Output the (X, Y) coordinate of the center of the cell containing the given text.  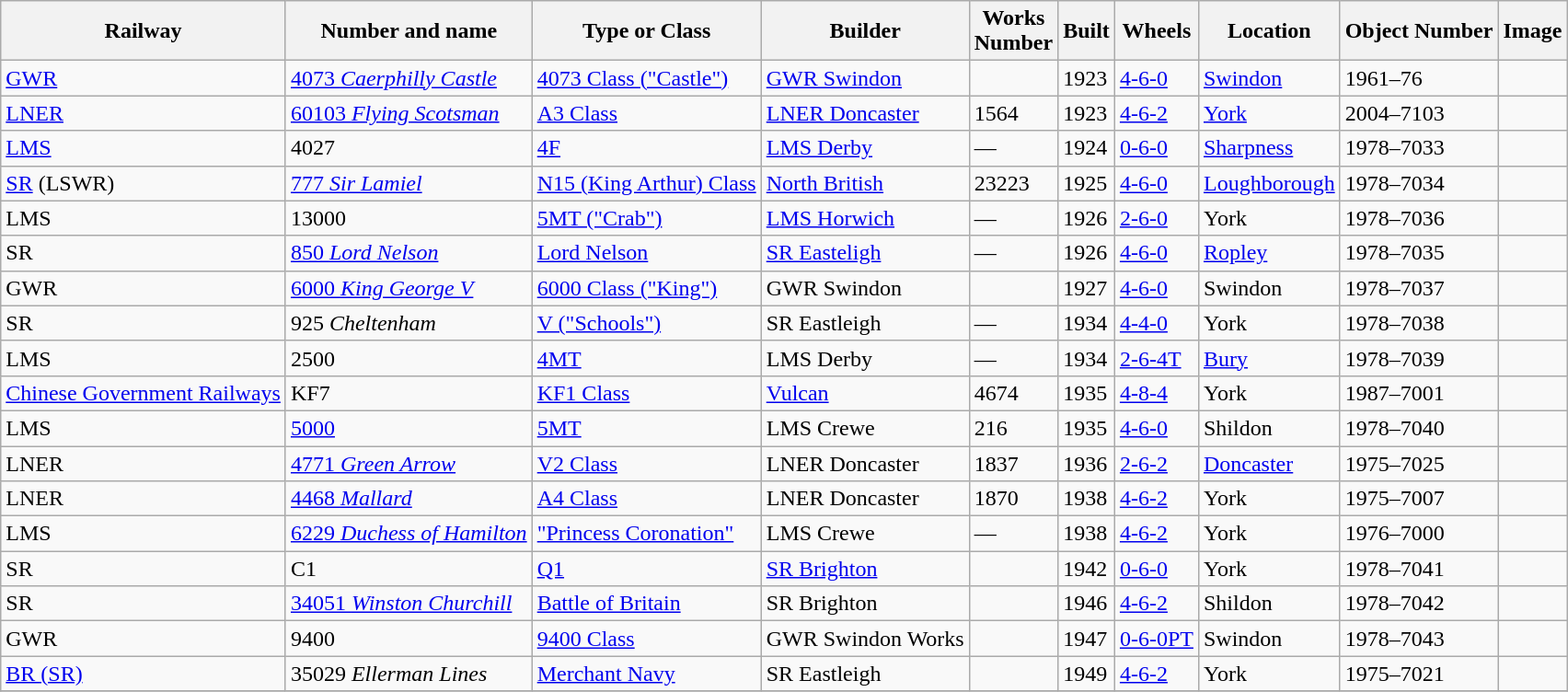
1978–7039 (1419, 358)
KF1 Class (646, 393)
Chinese Government Railways (144, 393)
1978–7040 (1419, 428)
Merchant Navy (646, 674)
1936 (1087, 463)
"Princess Coronation" (646, 534)
23223 (1013, 183)
35029 Ellerman Lines (409, 674)
9400 (409, 639)
N15 (King Arthur) Class (646, 183)
Doncaster (1269, 463)
850 Lord Nelson (409, 253)
1978–7037 (1419, 288)
WorksNumber (1013, 31)
4771 Green Arrow (409, 463)
2-6-4T (1156, 358)
1949 (1087, 674)
6000 King George V (409, 288)
2500 (409, 358)
1924 (1087, 148)
Image (1533, 31)
4674 (1013, 393)
4-4-0 (1156, 323)
Battle of Britain (646, 604)
6000 Class ("King") (646, 288)
Built (1087, 31)
1837 (1013, 463)
0-6-0PT (1156, 639)
216 (1013, 428)
1978–7033 (1419, 148)
V ("Schools") (646, 323)
4F (646, 148)
1961–76 (1419, 78)
1942 (1087, 569)
KF7 (409, 393)
2004–7103 (1419, 113)
777 Sir Lamiel (409, 183)
LMS Horwich (865, 218)
13000 (409, 218)
5000 (409, 428)
1870 (1013, 499)
Loughborough (1269, 183)
Number and name (409, 31)
4468 Mallard (409, 499)
4-8-4 (1156, 393)
BR (SR) (144, 674)
1978–7043 (1419, 639)
GWR Swindon Works (865, 639)
1978–7034 (1419, 183)
1564 (1013, 113)
A3 Class (646, 113)
925 Cheltenham (409, 323)
1927 (1087, 288)
C1 (409, 569)
1975–7025 (1419, 463)
1976–7000 (1419, 534)
1947 (1087, 639)
1975–7021 (1419, 674)
1978–7036 (1419, 218)
4073 Class ("Castle") (646, 78)
9400 Class (646, 639)
Vulcan (865, 393)
Object Number (1419, 31)
1987–7001 (1419, 393)
5MT (646, 428)
1978–7041 (1419, 569)
1978–7042 (1419, 604)
SR (LSWR) (144, 183)
Wheels (1156, 31)
4073 Caerphilly Castle (409, 78)
Q1 (646, 569)
2-6-2 (1156, 463)
60103 Flying Scotsman (409, 113)
5MT ("Crab") (646, 218)
1925 (1087, 183)
Location (1269, 31)
6229 Duchess of Hamilton (409, 534)
Builder (865, 31)
Sharpness (1269, 148)
1978–7035 (1419, 253)
Type or Class (646, 31)
2-6-0 (1156, 218)
Ropley (1269, 253)
1975–7007 (1419, 499)
4MT (646, 358)
V2 Class (646, 463)
Lord Nelson (646, 253)
A4 Class (646, 499)
1978–7038 (1419, 323)
34051 Winston Churchill (409, 604)
Bury (1269, 358)
North British (865, 183)
4027 (409, 148)
SR Easteligh (865, 253)
1946 (1087, 604)
Railway (144, 31)
